Find where the given text appears and provide that cell's center as [X, Y] coordinate. 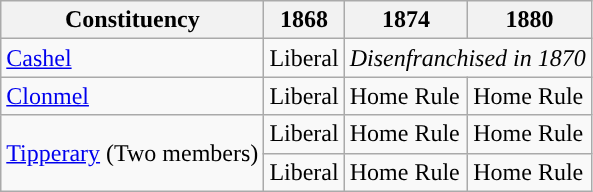
Tipperary (Two members) [132, 153]
Cashel [132, 58]
Disenfranchised in 1870 [468, 58]
Constituency [132, 20]
Clonmel [132, 96]
1874 [406, 20]
1880 [530, 20]
1868 [304, 20]
